Determine the [X, Y] coordinate at the center of the cell enclosing the given text.  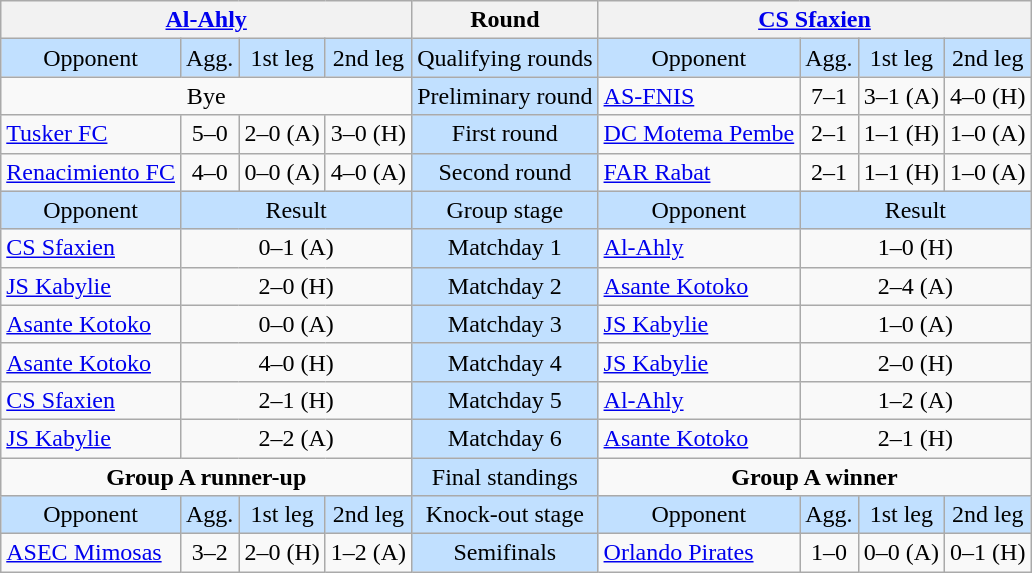
Renacimiento FC [91, 172]
4–0 [209, 172]
1–0 [829, 553]
DC Motema Pembe [699, 134]
3–0 (H) [368, 134]
7–1 [829, 96]
2–0 (A) [282, 134]
Orlando Pirates [699, 553]
Preliminary round [505, 96]
3–2 [209, 553]
Group A runner-up [206, 477]
Tusker FC [91, 134]
Group A winner [814, 477]
Qualifying rounds [505, 58]
ASEC Mimosas [91, 553]
3–1 (A) [901, 96]
AS-FNIS [699, 96]
Matchday 3 [505, 324]
Matchday 1 [505, 248]
0–1 (H) [988, 553]
Matchday 4 [505, 362]
5–0 [209, 134]
Matchday 6 [505, 438]
Matchday 5 [505, 400]
FAR Rabat [699, 172]
1–0 (H) [916, 248]
Semifinals [505, 553]
Matchday 2 [505, 286]
2–2 (A) [296, 438]
2–4 (A) [916, 286]
Final standings [505, 477]
Second round [505, 172]
Knock-out stage [505, 515]
0–1 (A) [296, 248]
Bye [206, 96]
Round [505, 20]
First round [505, 134]
Group stage [505, 210]
4–0 (A) [368, 172]
